Provide the [x, y] coordinate of the cell's center where the given text is located.  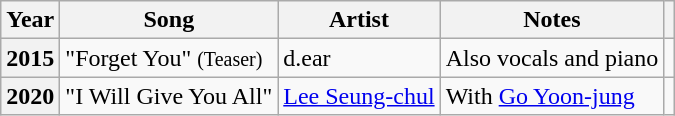
"Forget You" (Teaser) [169, 58]
Song [169, 20]
Year [30, 20]
2015 [30, 58]
Lee Seung-chul [359, 96]
Artist [359, 20]
"I Will Give You All" [169, 96]
With Go Yoon-jung [552, 96]
Notes [552, 20]
2020 [30, 96]
Also vocals and piano [552, 58]
d.ear [359, 58]
